Return the [X, Y] coordinate for the center point of the cell that contains the specified text.  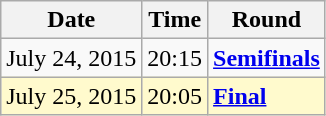
20:15 [175, 58]
Date [72, 20]
July 24, 2015 [72, 58]
Round [267, 20]
Time [175, 20]
July 25, 2015 [72, 96]
Semifinals [267, 58]
Final [267, 96]
20:05 [175, 96]
